Search for the cell housing the specified text and yield its [x, y] center coordinate. 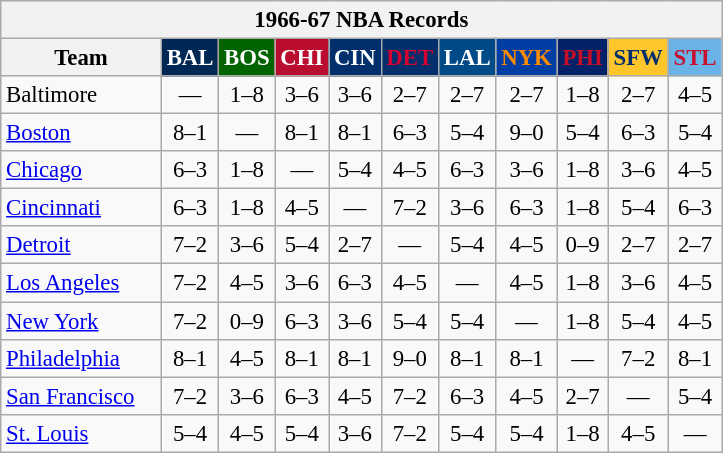
St. Louis [82, 433]
San Francisco [82, 396]
LAL [466, 58]
Chicago [82, 170]
DET [410, 58]
Philadelphia [82, 358]
STL [695, 58]
Baltimore [82, 95]
NYK [526, 58]
SFW [638, 58]
Los Angeles [82, 283]
CIN [355, 58]
Cincinnati [82, 208]
Detroit [82, 245]
BAL [190, 58]
BOS [247, 58]
1966-67 NBA Records [362, 20]
CHI [302, 58]
New York [82, 321]
PHI [582, 58]
Team [82, 58]
Boston [82, 133]
